Detect which cell encompasses the target text, then output its (X, Y) center coordinate. 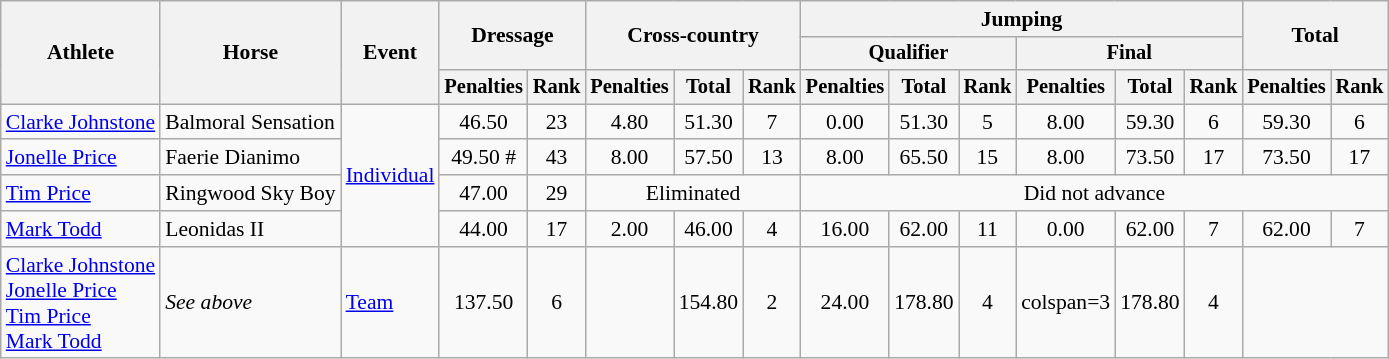
Qualifier (908, 54)
13 (772, 158)
Clarke Johnstone (80, 122)
Did not advance (1094, 193)
2 (772, 303)
Dressage (512, 36)
colspan=3 (1066, 303)
Event (390, 52)
15 (988, 158)
29 (557, 193)
65.50 (924, 158)
Tim Price (80, 193)
43 (557, 158)
Horse (250, 52)
Team (390, 303)
49.50 # (483, 158)
24.00 (845, 303)
46.00 (708, 229)
16.00 (845, 229)
2.00 (629, 229)
Final (1129, 54)
Balmoral Sensation (250, 122)
44.00 (483, 229)
46.50 (483, 122)
57.50 (708, 158)
23 (557, 122)
Eliminated (692, 193)
Mark Todd (80, 229)
Clarke JohnstoneJonelle PriceTim PriceMark Todd (80, 303)
154.80 (708, 303)
Jonelle Price (80, 158)
137.50 (483, 303)
Jumping (1022, 19)
47.00 (483, 193)
4.80 (629, 122)
See above (250, 303)
Athlete (80, 52)
11 (988, 229)
Cross-country (692, 36)
Faerie Dianimo (250, 158)
Individual (390, 175)
Leonidas II (250, 229)
Ringwood Sky Boy (250, 193)
5 (988, 122)
